Search for the cell housing the specified text and yield its [X, Y] center coordinate. 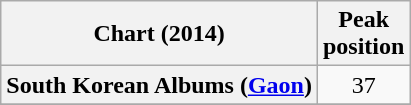
South Korean Albums (Gaon) [160, 85]
37 [363, 85]
Peakposition [363, 34]
Chart (2014) [160, 34]
